Provide the (x, y) coordinate of the cell's center where the given text is located.  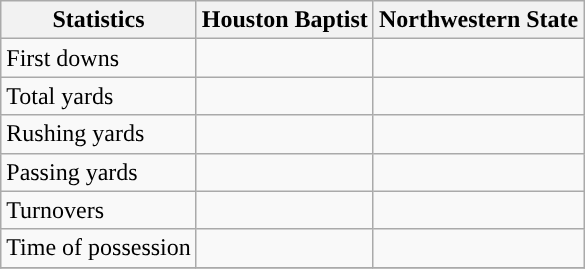
Passing yards (99, 172)
Houston Baptist (284, 20)
First downs (99, 58)
Northwestern State (478, 20)
Rushing yards (99, 134)
Turnovers (99, 210)
Statistics (99, 20)
Time of possession (99, 248)
Total yards (99, 96)
